Provide the [x, y] coordinate of the cell's center where the given text is located.  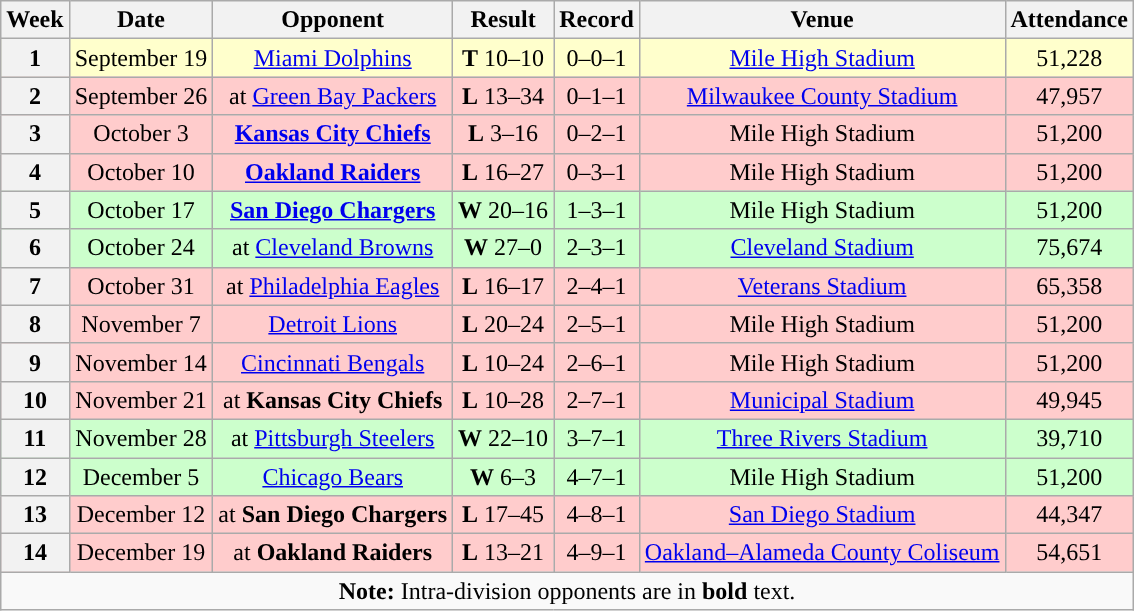
Venue [822, 20]
November 7 [141, 324]
Miami Dolphins [333, 58]
W 6–3 [504, 477]
51,228 [1069, 58]
Week [35, 20]
Opponent [333, 20]
San Diego Chargers [333, 210]
6 [35, 248]
2–3–1 [597, 248]
3–7–1 [597, 438]
Kansas City Chiefs [333, 134]
Milwaukee County Stadium [822, 96]
at Philadelphia Eagles [333, 286]
4–9–1 [597, 553]
8 [35, 324]
39,710 [1069, 438]
November 28 [141, 438]
November 21 [141, 400]
14 [35, 553]
at Oakland Raiders [333, 553]
September 19 [141, 58]
October 24 [141, 248]
2–6–1 [597, 362]
Result [504, 20]
November 14 [141, 362]
Three Rivers Stadium [822, 438]
4–8–1 [597, 515]
Cleveland Stadium [822, 248]
2 [35, 96]
Record [597, 20]
L 10–24 [504, 362]
L 16–27 [504, 172]
October 10 [141, 172]
L 13–21 [504, 553]
0–0–1 [597, 58]
Veterans Stadium [822, 286]
San Diego Stadium [822, 515]
9 [35, 362]
1 [35, 58]
47,957 [1069, 96]
December 12 [141, 515]
65,358 [1069, 286]
7 [35, 286]
75,674 [1069, 248]
L 10–28 [504, 400]
11 [35, 438]
December 19 [141, 553]
0–3–1 [597, 172]
Detroit Lions [333, 324]
44,347 [1069, 515]
4 [35, 172]
L 20–24 [504, 324]
Note: Intra-division opponents are in bold text. [568, 591]
Cincinnati Bengals [333, 362]
at Kansas City Chiefs [333, 400]
W 22–10 [504, 438]
at San Diego Chargers [333, 515]
L 13–34 [504, 96]
Attendance [1069, 20]
Municipal Stadium [822, 400]
W 27–0 [504, 248]
4–7–1 [597, 477]
2–5–1 [597, 324]
October 31 [141, 286]
at Pittsburgh Steelers [333, 438]
at Cleveland Browns [333, 248]
54,651 [1069, 553]
0–2–1 [597, 134]
L 16–17 [504, 286]
13 [35, 515]
Chicago Bears [333, 477]
2–7–1 [597, 400]
L 17–45 [504, 515]
12 [35, 477]
September 26 [141, 96]
October 17 [141, 210]
December 5 [141, 477]
T 10–10 [504, 58]
Date [141, 20]
0–1–1 [597, 96]
2–4–1 [597, 286]
3 [35, 134]
L 3–16 [504, 134]
1–3–1 [597, 210]
Oakland–Alameda County Coliseum [822, 553]
Oakland Raiders [333, 172]
49,945 [1069, 400]
at Green Bay Packers [333, 96]
5 [35, 210]
W 20–16 [504, 210]
October 3 [141, 134]
10 [35, 400]
